Find where the given text appears and provide that cell's center as (X, Y) coordinate. 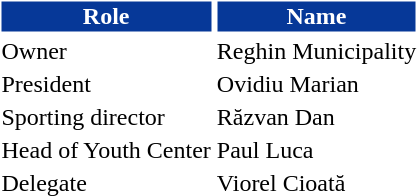
Head of Youth Center (106, 150)
Owner (106, 51)
Name (316, 16)
President (106, 84)
Paul Luca (316, 150)
Sporting director (106, 117)
Ovidiu Marian (316, 84)
Răzvan Dan (316, 117)
Reghin Municipality (316, 51)
Role (106, 16)
